Return the [X, Y] coordinate for the center point of the cell that contains the specified text.  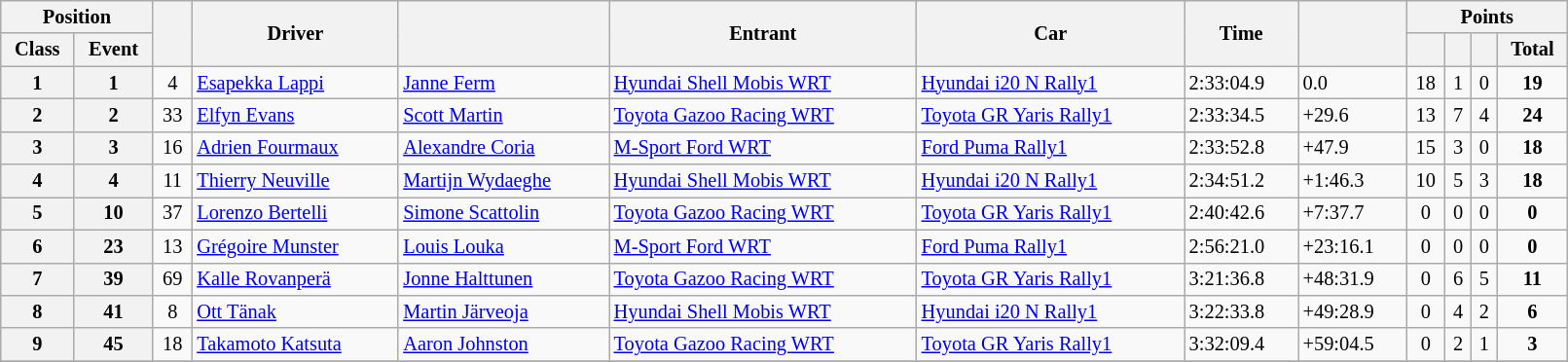
2:34:51.2 [1242, 181]
+29.6 [1353, 115]
Position [77, 17]
Class [37, 50]
Louis Louka [503, 246]
+7:37.7 [1353, 213]
Simone Scattolin [503, 213]
Thierry Neuville [295, 181]
Scott Martin [503, 115]
Aaron Johnston [503, 344]
9 [37, 344]
Time [1242, 33]
15 [1426, 148]
39 [113, 279]
Event [113, 50]
+47.9 [1353, 148]
16 [172, 148]
Elfyn Evans [295, 115]
2:33:52.8 [1242, 148]
Driver [295, 33]
Janne Ferm [503, 83]
Ott Tänak [295, 311]
23 [113, 246]
3:22:33.8 [1242, 311]
24 [1532, 115]
+48:31.9 [1353, 279]
Total [1532, 50]
Martijn Wydaeghe [503, 181]
2:56:21.0 [1242, 246]
3:21:36.8 [1242, 279]
Points [1487, 17]
Lorenzo Bertelli [295, 213]
+59:04.5 [1353, 344]
19 [1532, 83]
2:33:04.9 [1242, 83]
Esapekka Lappi [295, 83]
Martin Järveoja [503, 311]
Kalle Rovanperä [295, 279]
Takamoto Katsuta [295, 344]
41 [113, 311]
69 [172, 279]
Grégoire Munster [295, 246]
Adrien Fourmaux [295, 148]
2:40:42.6 [1242, 213]
45 [113, 344]
Car [1051, 33]
+23:16.1 [1353, 246]
Entrant [763, 33]
3:32:09.4 [1242, 344]
+49:28.9 [1353, 311]
+1:46.3 [1353, 181]
33 [172, 115]
2:33:34.5 [1242, 115]
0.0 [1353, 83]
37 [172, 213]
Jonne Halttunen [503, 279]
Alexandre Coria [503, 148]
